Determine the (X, Y) coordinate at the center of the cell enclosing the given text.  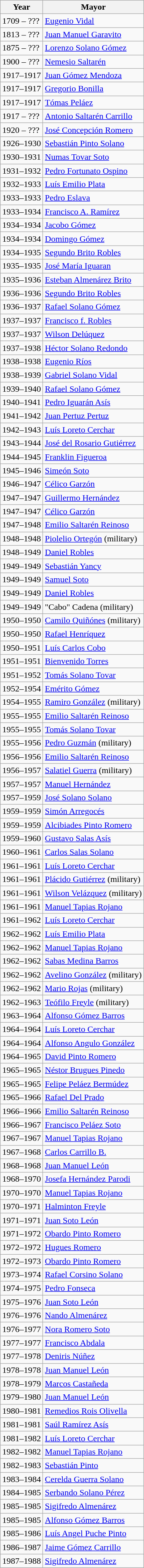
1920 – ??? (21, 130)
1961–1962 (21, 920)
1983–1984 (21, 1479)
Bienvenido Torres (93, 661)
1977–1978 (21, 1356)
1940–1941 (21, 402)
1944–1945 (21, 457)
Tómas Peláez (93, 102)
Pedro Fortunato Ospino (93, 171)
1931–1932 (21, 171)
Eugenio Vidal (93, 21)
1981–1982 (21, 1438)
Simón Arregocés (93, 811)
José Concepción Romero (93, 130)
Sebastián Pinto (93, 1465)
Jacobo Gómez (93, 225)
1962–1963 (21, 1002)
1966–1966 (21, 1111)
1936–1936 (21, 293)
1952–1954 (21, 689)
1977–1977 (21, 1343)
Rafael Henríquez (93, 634)
Carlos Salas Solano (93, 852)
Nora Romero Soto (93, 1329)
1984–1985 (21, 1493)
1709 – ??? (21, 21)
Camilo Quiñónes (military) (93, 621)
José María Iguaran (93, 266)
Mario Rojas (military) (93, 988)
Pedro Iguarán Asís (93, 402)
Felipe Peláez Bermúdez (93, 1084)
Pedro Guzmán (military) (93, 743)
1943–1944 (21, 443)
1900 – ??? (21, 62)
1987–1988 (21, 1561)
Luís Carlos Cobo (93, 648)
Nemesio Saltarén (93, 62)
Gregorio Bonilla (93, 89)
1948–1949 (21, 552)
1813 – ??? (21, 34)
1951–1951 (21, 661)
1967–1968 (21, 1152)
Lorenzo Solano Gómez (93, 48)
1933–1933 (21, 198)
Néstor Brugues Pinedo (93, 1070)
1935–1935 (21, 266)
Manuel Hernández (93, 784)
José del Rosario Gutiérrez (93, 443)
1974–1975 (21, 1288)
Héctor Solano Redondo (93, 348)
Hugues Romero (93, 1247)
1975–1976 (21, 1302)
1971–1971 (21, 1220)
1948–1948 (21, 539)
1976–1976 (21, 1316)
1930–1931 (21, 157)
1979–1980 (21, 1397)
1967–1967 (21, 1138)
Alfonso Angulo González (93, 1043)
Wilson Delúquez (93, 334)
Juan Manuel Garavito (93, 34)
1982–1982 (21, 1452)
Luís Angel Puche Pinto (93, 1534)
Juan Pertuz Pertuz (93, 416)
Gustavo Salas Asís (93, 839)
1972–1972 (21, 1247)
Sabas Medina Barros (93, 961)
Alcibiades Pinto Romero (93, 825)
1985–1986 (21, 1534)
1966–1967 (21, 1125)
"Cabo" Cadena (military) (93, 607)
1968–1968 (21, 1166)
1981–1981 (21, 1424)
Halminton Freyle (93, 1206)
Jaime Gómez Carrillo (93, 1547)
1960–1961 (21, 852)
1950–1951 (21, 648)
1956–1957 (21, 770)
José Solano Solano (93, 797)
Teófilo Freyle (military) (93, 1002)
1972–1973 (21, 1261)
1957–1957 (21, 784)
Antonio Saltarén Carrillo (93, 116)
Mayor (93, 7)
1938–1938 (21, 361)
Francisco f. Robles (93, 320)
1955–1956 (21, 743)
1933–1934 (21, 212)
1963–1964 (21, 1015)
1968–1970 (21, 1179)
1941–1942 (21, 416)
Eugenio Ríos (93, 361)
Sebastián Pinto Solano (93, 143)
Pedro Fonseca (93, 1288)
1978–1978 (21, 1370)
Josefa Hernández Parodi (93, 1179)
David Pinto Romero (93, 1057)
1978–1979 (21, 1384)
Wilson Velázquez (military) (93, 893)
Domingo Gómez (93, 239)
Piolelio Ortegón (military) (93, 539)
Plácido Gutiérrez (military) (93, 879)
1959–1960 (21, 839)
Franklin Figueroa (93, 457)
Cerelda Guerra Solano (93, 1479)
1939–1940 (21, 389)
1971–1972 (21, 1234)
Deniris Núñez (93, 1356)
Rafael Corsino Solano (93, 1275)
Samuel Soto (93, 579)
Marcos Castañeda (93, 1384)
1942–1943 (21, 430)
1986–1987 (21, 1547)
1965–1966 (21, 1097)
1954–1955 (21, 702)
Numas Tovar Soto (93, 157)
Gabriel Solano Vidal (93, 375)
1935–1936 (21, 280)
Francisco Abdala (93, 1343)
Avelino González (military) (93, 975)
Carlos Carrillo B. (93, 1152)
1956–1956 (21, 757)
1945–1946 (21, 471)
Ramiro González (military) (93, 702)
1970–1970 (21, 1193)
Simeón Soto (93, 471)
Serbando Solano Pérez (93, 1493)
Francisco Peláez Soto (93, 1125)
Francisco A. Ramírez (93, 212)
Emérito Gómez (93, 689)
1980–1981 (21, 1411)
1947–1948 (21, 525)
1973–1974 (21, 1275)
Guillermo Hernández (93, 498)
Saúl Ramírez Asís (93, 1424)
1934–1935 (21, 252)
Year (21, 7)
Nando Almenárez (93, 1316)
1946–1947 (21, 484)
1926–1930 (21, 143)
Rafael Del Prado (93, 1097)
Salatiel Guerra (military) (93, 770)
1951–1952 (21, 675)
1970–1971 (21, 1206)
1964–1965 (21, 1057)
1938–1939 (21, 375)
Sebastián Yancy (93, 566)
Esteban Almenárez Brito (93, 280)
1937–1938 (21, 348)
1936–1937 (21, 307)
1875 – ??? (21, 48)
1917 – ??? (21, 116)
1982–1983 (21, 1465)
Pedro Eslava (93, 198)
1932–1933 (21, 184)
Remedios Rois Olivella (93, 1411)
1976–1977 (21, 1329)
Juan Gómez Mendoza (93, 75)
1957–1959 (21, 797)
